Determine the (X, Y) coordinate at the center of the cell enclosing the given text.  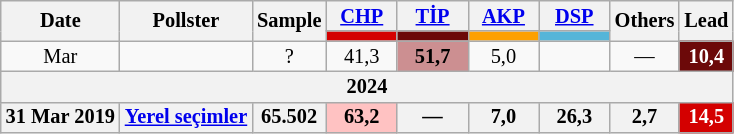
Others (645, 20)
10,4 (706, 56)
31 Mar 2019 (60, 118)
Mar (60, 56)
7,0 (504, 118)
Sample (289, 20)
2,7 (645, 118)
Lead (706, 20)
Date (60, 20)
63,2 (362, 118)
41,3 (362, 56)
TİP (432, 16)
65.502 (289, 118)
26,3 (574, 118)
? (289, 56)
Pollster (186, 20)
2024 (368, 86)
CHP (362, 16)
DSP (574, 16)
Yerel seçimler (186, 118)
AKP (504, 16)
5,0 (504, 56)
51,7 (432, 56)
14,5 (706, 118)
